Return the [x, y] coordinate for the center point of the cell that contains the specified text.  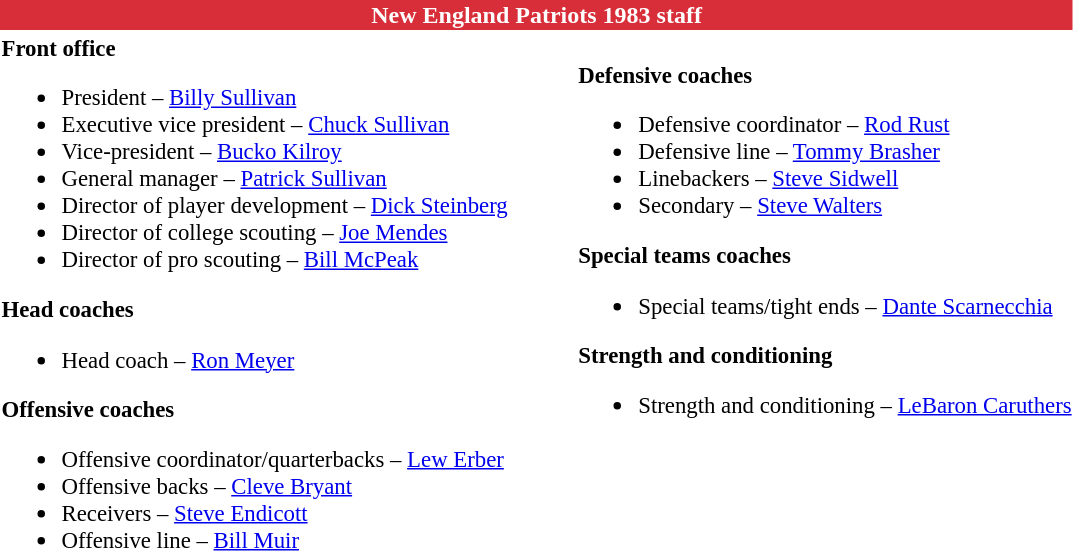
New England Patriots 1983 staff [536, 15]
